Scan for the cell matching the given text and deliver its [x, y] coordinate at center. 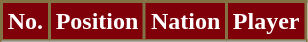
Position [96, 22]
Nation [186, 22]
No. [26, 22]
Player [266, 22]
